Extract the [x, y] coordinate from the center of the cell holding the provided text.  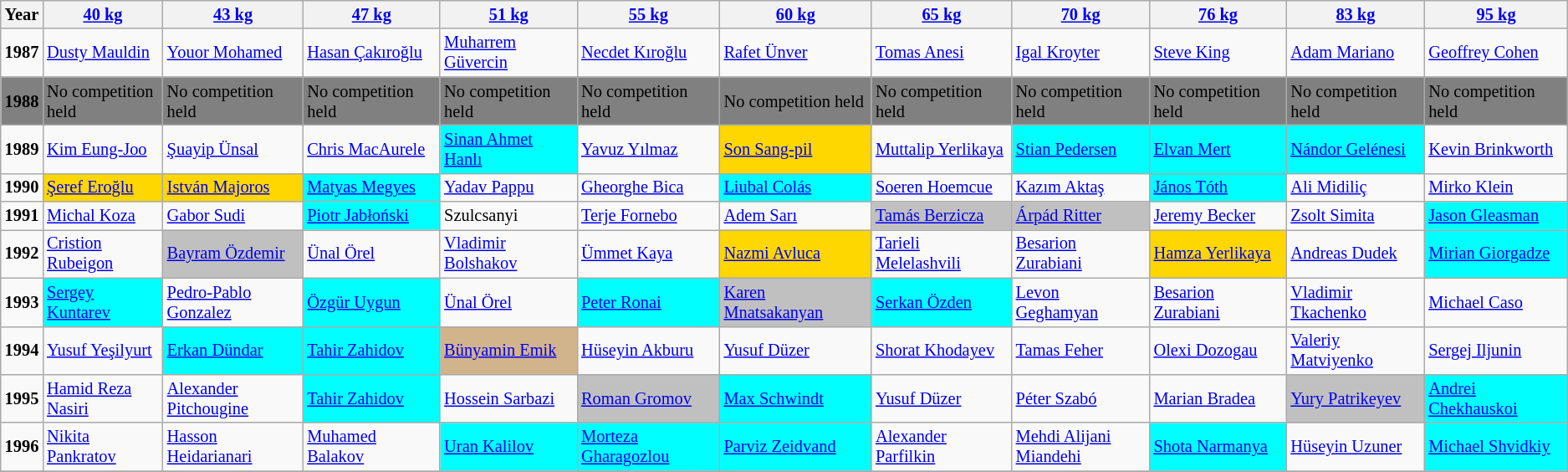
47 kg [371, 14]
60 kg [796, 14]
Piotr Jabłoński [371, 216]
1987 [22, 53]
Mirian Giorgadze [1496, 254]
Max Schwindt [796, 398]
Alexander Parfilkin [942, 447]
Dusty Mauldin [103, 53]
Liubal Colás [796, 187]
Valeriy Matviyenko [1355, 351]
Nikita Pankratov [103, 447]
Andreas Dudek [1355, 254]
Kim Eung-Joo [103, 149]
Hamza Yerlikaya [1218, 254]
Mehdi Alijani Miandehi [1080, 447]
Chris MacAurele [371, 149]
76 kg [1218, 14]
Geoffrey Cohen [1496, 53]
Yadav Pappu [508, 187]
Hamid Reza Nasiri [103, 398]
Tamás Berzicza [942, 216]
Igal Kroyter [1080, 53]
1994 [22, 351]
Jeremy Becker [1218, 216]
1995 [22, 398]
Matyas Megyes [371, 187]
83 kg [1355, 14]
Ali Midiliç [1355, 187]
Szulcsanyi [508, 216]
65 kg [942, 14]
Şeref Eroğlu [103, 187]
Vladimir Bolshakov [508, 254]
Hasan Çakıroğlu [371, 53]
1996 [22, 447]
Jason Gleasman [1496, 216]
Morteza Gharagozlou [648, 447]
Elvan Mert [1218, 149]
Hasson Heidarianari [233, 447]
Rafet Ünver [796, 53]
Hüseyin Uzuner [1355, 447]
Andrei Chekhauskoi [1496, 398]
Árpád Ritter [1080, 216]
Vladimir Tkachenko [1355, 302]
Mirko Klein [1496, 187]
Year [22, 14]
Shorat Khodayev [942, 351]
Yury Patrikeyev [1355, 398]
Zsolt Simita [1355, 216]
Michal Koza [103, 216]
Adem Sarı [796, 216]
1990 [22, 187]
Gabor Sudi [233, 216]
Kazım Aktaş [1080, 187]
János Tóth [1218, 187]
Erkan Dündar [233, 351]
Youor Mohamed [233, 53]
Bayram Özdemir [233, 254]
Kevin Brinkworth [1496, 149]
Adam Mariano [1355, 53]
Olexi Dozogau [1218, 351]
Terje Fornebo [648, 216]
55 kg [648, 14]
Gheorghe Bica [648, 187]
Muhamed Balakov [371, 447]
Şuayip Ünsal [233, 149]
Marian Bradea [1218, 398]
Pedro-Pablo Gonzalez [233, 302]
51 kg [508, 14]
70 kg [1080, 14]
Michael Caso [1496, 302]
Nazmi Avluca [796, 254]
Parviz Zeidvand [796, 447]
Alexander Pitchougine [233, 398]
Ümmet Kaya [648, 254]
Nándor Gelénesi [1355, 149]
Stian Pedersen [1080, 149]
40 kg [103, 14]
Sergej Iljunin [1496, 351]
1992 [22, 254]
Tamas Feher [1080, 351]
1993 [22, 302]
Roman Gromov [648, 398]
Michael Shvidkiy [1496, 447]
Hüseyin Akburu [648, 351]
1988 [22, 101]
Cristion Rubeigon [103, 254]
István Majoros [233, 187]
Yavuz Yılmaz [648, 149]
Sergey Kuntarev [103, 302]
1989 [22, 149]
Uran Kalilov [508, 447]
Son Sang-pil [796, 149]
Sinan Ahmet Hanlı [508, 149]
43 kg [233, 14]
Steve King [1218, 53]
Yusuf Yeşilyurt [103, 351]
Muharrem Güvercin [508, 53]
Karen Mnatsakanyan [796, 302]
Muttalip Yerlikaya [942, 149]
Bünyamin Emik [508, 351]
1991 [22, 216]
95 kg [1496, 14]
Levon Geghamyan [1080, 302]
Tarieli Melelashvili [942, 254]
Tomas Anesi [942, 53]
Péter Szabó [1080, 398]
Necdet Kıroğlu [648, 53]
Hossein Sarbazi [508, 398]
Soeren Hoemcue [942, 187]
Özgür Uygun [371, 302]
Shota Narmanya [1218, 447]
Peter Ronai [648, 302]
Serkan Özden [942, 302]
